Output the (x, y) coordinate of the center of the cell containing the given text.  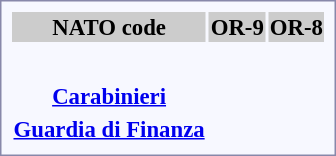
OR-8 (296, 27)
Carabinieri (109, 96)
Guardia di Finanza (109, 129)
NATO code (109, 27)
OR-9 (237, 27)
